Locate the cell with the specified text and output its [X, Y] center coordinate. 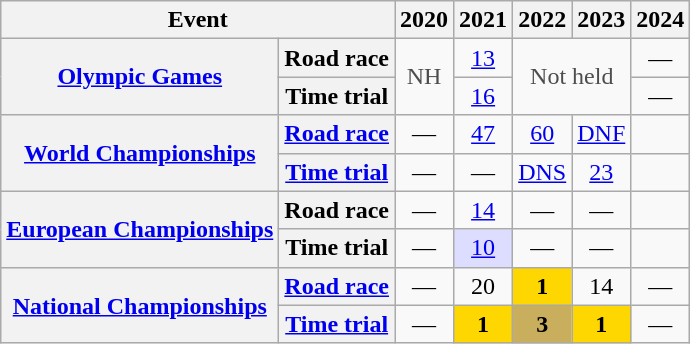
NH [424, 77]
European Championships [140, 229]
2020 [424, 20]
Not held [572, 77]
2022 [542, 20]
16 [484, 96]
World Championships [140, 153]
13 [484, 58]
DNF [602, 134]
Olympic Games [140, 77]
DNS [542, 172]
2021 [484, 20]
23 [602, 172]
2024 [660, 20]
20 [484, 286]
Event [198, 20]
60 [542, 134]
National Championships [140, 305]
47 [484, 134]
2023 [602, 20]
10 [484, 248]
3 [542, 324]
